For the text-containing cell, return its midpoint in (x, y) coordinate format. 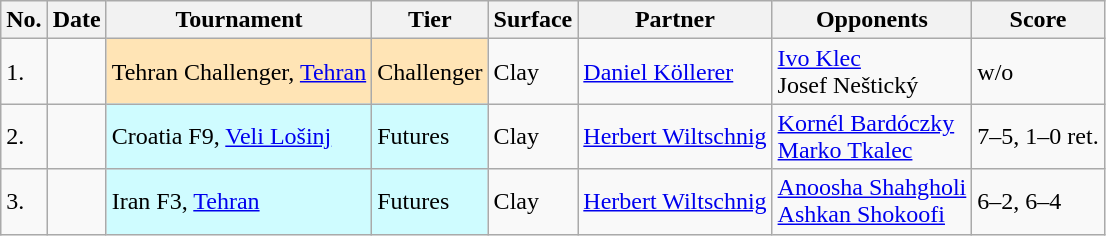
Iran F3, Tehran (239, 202)
Anoosha Shahgholi Ashkan Shokoofi (872, 202)
Kornél Bardóczky Marko Tkalec (872, 136)
w/o (1038, 72)
Challenger (430, 72)
Date (76, 20)
Score (1038, 20)
7–5, 1–0 ret. (1038, 136)
Opponents (872, 20)
1. (24, 72)
6–2, 6–4 (1038, 202)
Daniel Köllerer (675, 72)
Tier (430, 20)
Tournament (239, 20)
2. (24, 136)
3. (24, 202)
Croatia F9, Veli Lošinj (239, 136)
No. (24, 20)
Ivo Klec Josef Neštický (872, 72)
Tehran Challenger, Tehran (239, 72)
Surface (533, 20)
Partner (675, 20)
